Search for the cell housing the specified text and yield its (x, y) center coordinate. 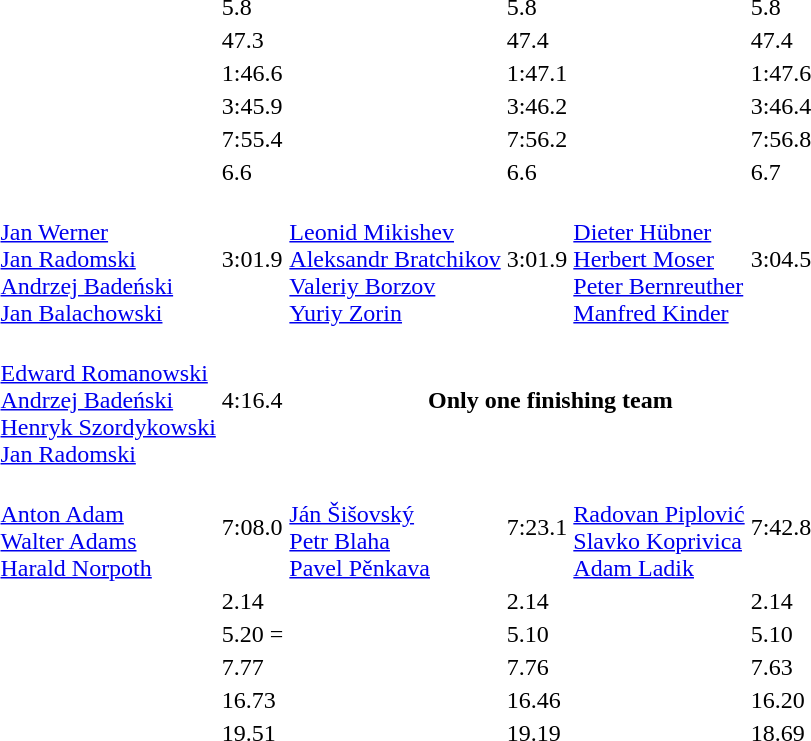
1:46.6 (252, 73)
5.10 (537, 634)
7:55.4 (252, 139)
3:46.2 (537, 106)
7:56.2 (537, 139)
1:47.1 (537, 73)
Radovan PiplovićSlavko KoprivicaAdam Ladik (659, 528)
47.4 (537, 40)
Leonid MikishevAleksandr BratchikovValeriy BorzovYuriy Zorin (395, 259)
3:45.9 (252, 106)
16.73 (252, 700)
7:23.1 (537, 528)
7.77 (252, 667)
7.76 (537, 667)
Dieter HübnerHerbert MoserPeter BernreutherManfred Kinder (659, 259)
4:16.4 (252, 400)
47.3 (252, 40)
16.46 (537, 700)
Ján ŠišovskýPetr BlahaPavel Pěnkava (395, 528)
5.20 = (252, 634)
7:08.0 (252, 528)
